For the text-containing cell, return its midpoint in [X, Y] coordinate format. 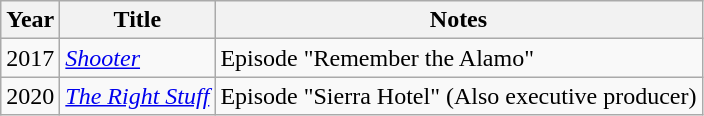
Notes [458, 20]
Shooter [138, 58]
2020 [30, 96]
The Right Stuff [138, 96]
2017 [30, 58]
Year [30, 20]
Episode "Remember the Alamo" [458, 58]
Episode "Sierra Hotel" (Also executive producer) [458, 96]
Title [138, 20]
